For the text-containing cell, return its midpoint in [x, y] coordinate format. 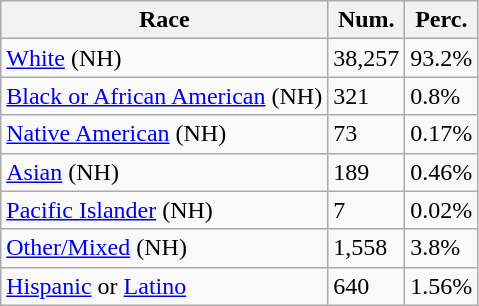
White (NH) [164, 58]
Other/Mixed (NH) [164, 248]
Num. [366, 20]
0.46% [442, 172]
1.56% [442, 286]
Perc. [442, 20]
Race [164, 20]
93.2% [442, 58]
189 [366, 172]
640 [366, 286]
1,558 [366, 248]
Hispanic or Latino [164, 286]
0.02% [442, 210]
Black or African American (NH) [164, 96]
73 [366, 134]
0.8% [442, 96]
Asian (NH) [164, 172]
7 [366, 210]
Pacific Islander (NH) [164, 210]
321 [366, 96]
0.17% [442, 134]
Native American (NH) [164, 134]
3.8% [442, 248]
38,257 [366, 58]
